Find where the given text appears and provide that cell's center as [x, y] coordinate. 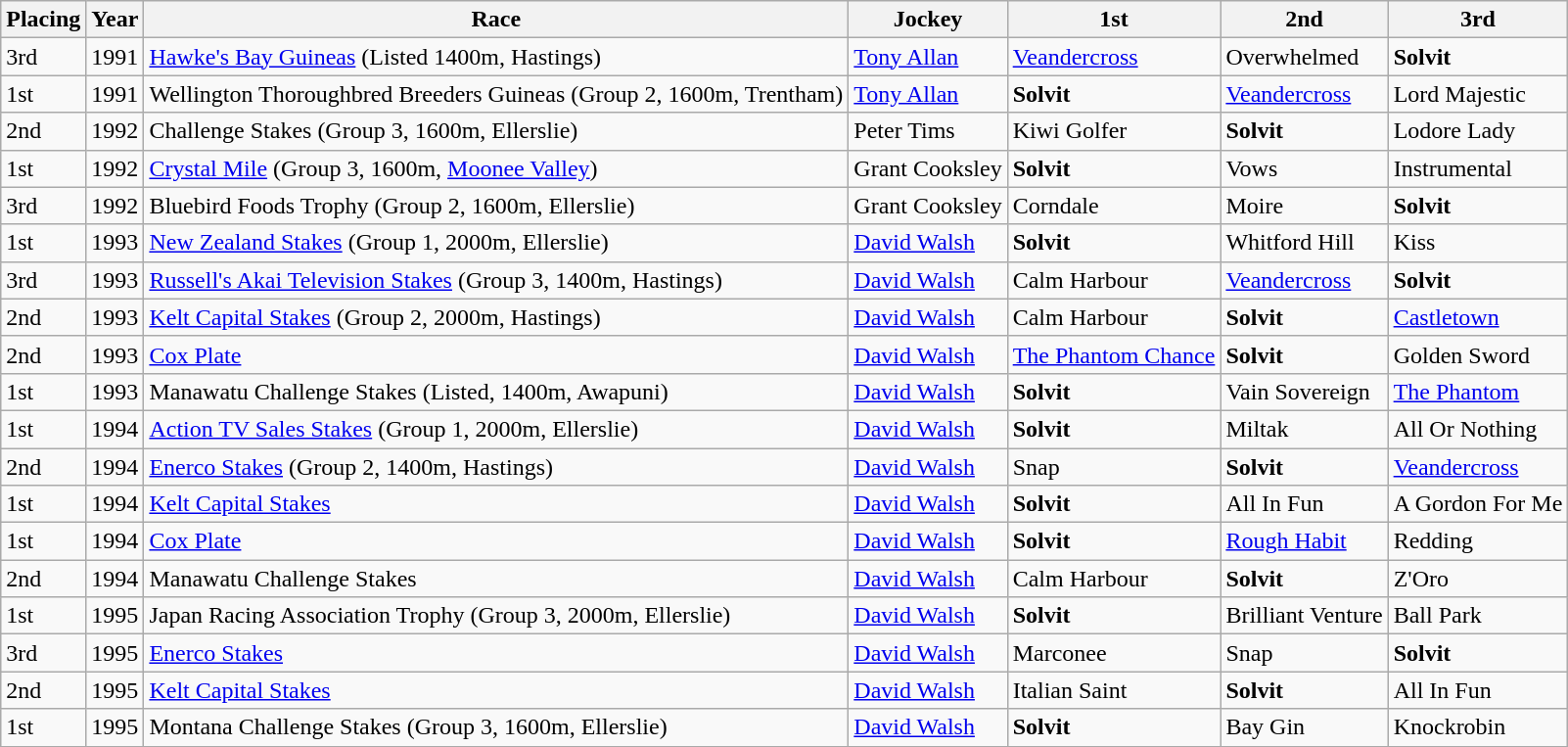
Whitford Hill [1304, 243]
Knockrobin [1478, 727]
Manawatu Challenge Stakes [496, 579]
Vows [1304, 168]
Race [496, 20]
Placing [43, 20]
Brilliant Venture [1304, 616]
Castletown [1478, 317]
The Phantom [1478, 392]
Kiss [1478, 243]
Golden Sword [1478, 354]
Jockey [928, 20]
Crystal Mile (Group 3, 1600m, Moonee Valley) [496, 168]
Moire [1304, 206]
Z'Oro [1478, 579]
Action TV Sales Stakes (Group 1, 2000m, Ellerslie) [496, 429]
Bay Gin [1304, 727]
Ball Park [1478, 616]
Enerco Stakes (Group 2, 1400m, Hastings) [496, 467]
Montana Challenge Stakes (Group 3, 1600m, Ellerslie) [496, 727]
The Phantom Chance [1114, 354]
Manawatu Challenge Stakes (Listed, 1400m, Awapuni) [496, 392]
New Zealand Stakes (Group 1, 2000m, Ellerslie) [496, 243]
Kelt Capital Stakes (Group 2, 2000m, Hastings) [496, 317]
Vain Sovereign [1304, 392]
Japan Racing Association Trophy (Group 3, 2000m, Ellerslie) [496, 616]
Lodore Lady [1478, 131]
Overwhelmed [1304, 57]
Year [115, 20]
All Or Nothing [1478, 429]
Enerco Stakes [496, 653]
A Gordon For Me [1478, 504]
Corndale [1114, 206]
Bluebird Foods Trophy (Group 2, 1600m, Ellerslie) [496, 206]
Peter Tims [928, 131]
Redding [1478, 541]
Miltak [1304, 429]
Hawke's Bay Guineas (Listed 1400m, Hastings) [496, 57]
Challenge Stakes (Group 3, 1600m, Ellerslie) [496, 131]
Wellington Thoroughbred Breeders Guineas (Group 2, 1600m, Trentham) [496, 94]
Lord Majestic [1478, 94]
Kiwi Golfer [1114, 131]
Marconee [1114, 653]
Instrumental [1478, 168]
Russell's Akai Television Stakes (Group 3, 1400m, Hastings) [496, 280]
Italian Saint [1114, 690]
Rough Habit [1304, 541]
